Provide the [X, Y] coordinate of the cell's center where the given text is located.  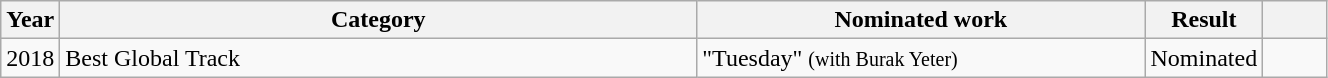
2018 [30, 58]
Best Global Track [378, 58]
Year [30, 20]
"Tuesday" (with Burak Yeter) [921, 58]
Result [1204, 20]
Nominated [1204, 58]
Nominated work [921, 20]
Category [378, 20]
